Return [X, Y] of the center of cell containing provided text 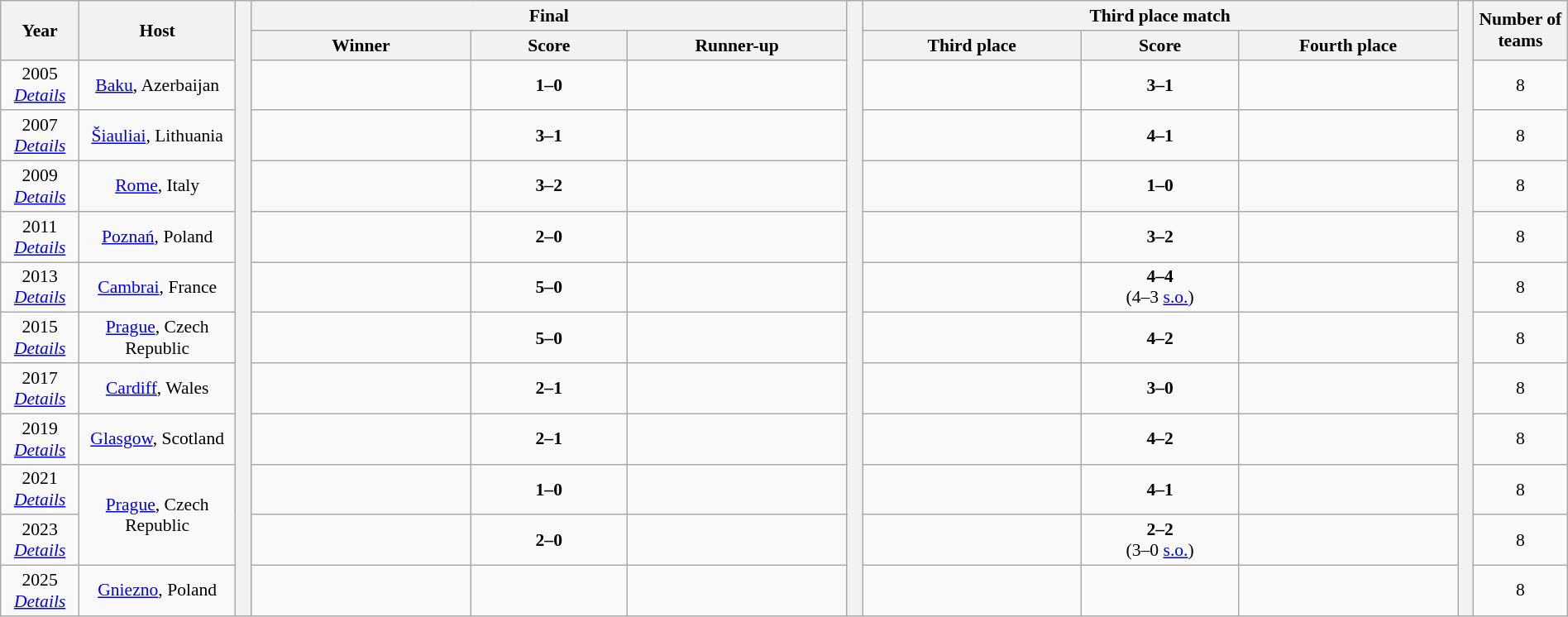
Cambrai, France [157, 288]
Year [40, 30]
Rome, Italy [157, 187]
2009Details [40, 187]
2005Details [40, 84]
2023Details [40, 541]
Third place [973, 45]
Third place match [1160, 16]
4–4(4–3 s.o.) [1159, 288]
2017Details [40, 389]
2025Details [40, 591]
2021Details [40, 490]
3–0 [1159, 389]
Šiauliai, Lithuania [157, 136]
2011Details [40, 237]
2019Details [40, 438]
Number of teams [1520, 30]
2007Details [40, 136]
Baku, Azerbaijan [157, 84]
2–2(3–0 s.o.) [1159, 541]
2015Details [40, 337]
Fourth place [1348, 45]
Runner-up [738, 45]
2013Details [40, 288]
Cardiff, Wales [157, 389]
Final [549, 16]
Winner [361, 45]
Poznań, Poland [157, 237]
Glasgow, Scotland [157, 438]
Host [157, 30]
Gniezno, Poland [157, 591]
